Output the (X, Y) coordinate of the center of the cell containing the given text.  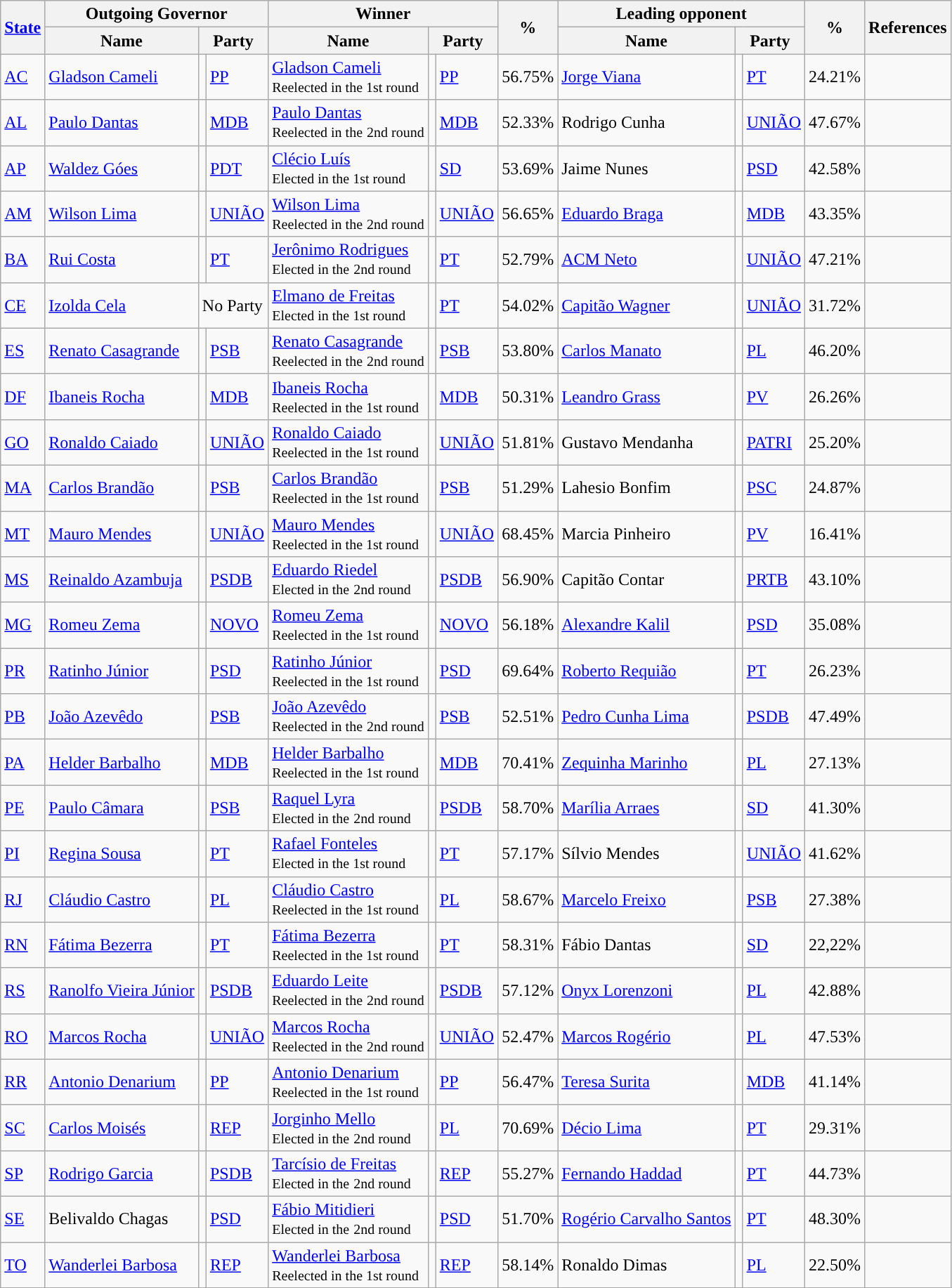
Jerônimo RodriguesElected in the 2nd round (348, 260)
Fátima Bezerra (122, 945)
Reinaldo Azambuja (122, 580)
MT (22, 534)
Ronaldo Dimas (646, 1264)
SP (22, 1173)
Paulo Câmara (122, 808)
57.12% (528, 990)
Waldez Góes (122, 169)
Fernando Haddad (646, 1173)
RO (22, 1037)
Romeu ZemaReelected in the 1st round (348, 625)
47.21% (835, 260)
Gladson CameliReelected in the 1st round (348, 77)
47.53% (835, 1037)
ES (22, 351)
Fábio Dantas (646, 945)
42.88% (835, 990)
29.31% (835, 1128)
58.67% (528, 899)
Ronaldo Caiado (122, 442)
69.64% (528, 671)
56.75% (528, 77)
Carlos BrandãoReelected in the 1st round (348, 487)
Marcos RochaReelected in the 2nd round (348, 1037)
47.67% (835, 122)
54.02% (528, 305)
SE (22, 1219)
53.80% (528, 351)
PA (22, 763)
46.20% (835, 351)
Antonio Denarium (122, 1082)
42.58% (835, 169)
AM (22, 213)
Renato CasagrandeReelected in the 2nd round (348, 351)
PB (22, 716)
Ranolfo Vieira Júnior (122, 990)
Paulo Dantas (122, 122)
Cláudio CastroReelected in the 1st round (348, 899)
ACM Neto (646, 260)
Gustavo Mendanha (646, 442)
58.31% (528, 945)
Wilson Lima (122, 213)
Tarcísio de FreitasElected in the 2nd round (348, 1173)
35.08% (835, 625)
Marcos Rocha (122, 1037)
Helder BarbalhoReelected in the 1st round (348, 763)
SC (22, 1128)
27.38% (835, 899)
52.47% (528, 1037)
Paulo DantasReelected in the 2nd round (348, 122)
MG (22, 625)
Elmano de FreitasElected in the 1st round (348, 305)
26.23% (835, 671)
Ratinho Júnior (122, 671)
Marília Arraes (646, 808)
51.29% (528, 487)
Décio Lima (646, 1128)
Eduardo LeiteReelected in the 2nd round (348, 990)
Helder Barbalho (122, 763)
Jorge Viana (646, 77)
GO (22, 442)
Leading opponent (682, 14)
56.18% (528, 625)
27.13% (835, 763)
PDT (237, 169)
Mauro Mendes (122, 534)
25.20% (835, 442)
Carlos Manato (646, 351)
RN (22, 945)
João Azevêdo (122, 716)
RJ (22, 899)
Rogério Carvalho Santos (646, 1219)
58.70% (528, 808)
Rodrigo Garcia (122, 1173)
Cláudio Castro (122, 899)
Fábio MitidieriElected in the 2nd round (348, 1219)
Alexandre Kalil (646, 625)
51.70% (528, 1219)
52.79% (528, 260)
RR (22, 1082)
João AzevêdoReelected in the 2nd round (348, 716)
Wilson LimaReelected in the 2nd round (348, 213)
26.26% (835, 396)
58.14% (528, 1264)
PI (22, 854)
Ronaldo CaiadoReelected in the 1st round (348, 442)
Wanderlei Barbosa (122, 1264)
Renato Casagrande (122, 351)
52.33% (528, 122)
Capitão Wagner (646, 305)
TO (22, 1264)
Ibaneis RochaReelected in the 1st round (348, 396)
Jorginho MelloElected in the 2nd round (348, 1128)
CE (22, 305)
56.65% (528, 213)
PSC (774, 487)
DF (22, 396)
Jaime Nunes (646, 169)
No Party (233, 305)
Regina Sousa (122, 854)
70.41% (528, 763)
Wanderlei BarbosaReelected in the 1st round (348, 1264)
41.14% (835, 1082)
PRTB (774, 580)
Pedro Cunha Lima (646, 716)
44.73% (835, 1173)
State (22, 27)
Carlos Brandão (122, 487)
References (908, 27)
41.62% (835, 854)
53.69% (528, 169)
41.30% (835, 808)
PR (22, 671)
Marcos Rogério (646, 1037)
Eduardo RiedelElected in the 2nd round (348, 580)
57.17% (528, 854)
Ibaneis Rocha (122, 396)
PATRI (774, 442)
AL (22, 122)
Rui Costa (122, 260)
70.69% (528, 1128)
43.35% (835, 213)
56.47% (528, 1082)
Outgoing Governor (157, 14)
Carlos Moisés (122, 1128)
Capitão Contar (646, 580)
Onyx Lorenzoni (646, 990)
Zequinha Marinho (646, 763)
Mauro MendesReelected in the 1st round (348, 534)
24.21% (835, 77)
Antonio DenariumReelected in the 1st round (348, 1082)
Ratinho JúniorReelected in the 1st round (348, 671)
Romeu Zema (122, 625)
47.49% (835, 716)
Marcelo Freixo (646, 899)
31.72% (835, 305)
68.45% (528, 534)
52.51% (528, 716)
Rodrigo Cunha (646, 122)
Winner (384, 14)
PE (22, 808)
Raquel LyraElected in the 2nd round (348, 808)
AC (22, 77)
BA (22, 260)
43.10% (835, 580)
Sílvio Mendes (646, 854)
Eduardo Braga (646, 213)
Clécio LuísElected in the 1st round (348, 169)
24.87% (835, 487)
16.41% (835, 534)
Lahesio Bonfim (646, 487)
48.30% (835, 1219)
Roberto Requião (646, 671)
56.90% (528, 580)
Fátima BezerraReelected in the 1st round (348, 945)
51.81% (528, 442)
55.27% (528, 1173)
Leandro Grass (646, 396)
Teresa Surita (646, 1082)
MA (22, 487)
Marcia Pinheiro (646, 534)
AP (22, 169)
Gladson Cameli (122, 77)
MS (22, 580)
22,22% (835, 945)
22.50% (835, 1264)
50.31% (528, 396)
Belivaldo Chagas (122, 1219)
Rafael FontelesElected in the 1st round (348, 854)
RS (22, 990)
Izolda Cela (122, 305)
